Detect which cell encompasses the target text, then output its (x, y) center coordinate. 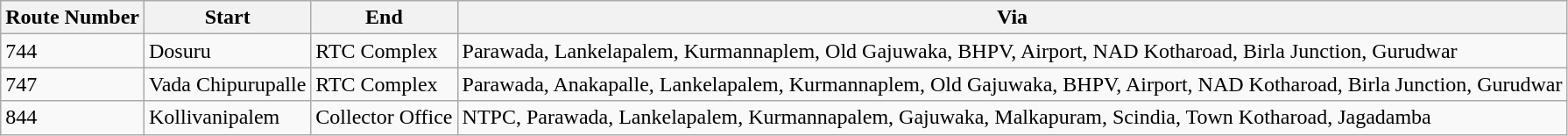
End (384, 18)
Route Number (73, 18)
Parawada, Anakapalle, Lankelapalem, Kurmannaplem, Old Gajuwaka, BHPV, Airport, NAD Kotharoad, Birla Junction, Gurudwar (1013, 84)
Kollivanipalem (227, 118)
744 (73, 51)
Via (1013, 18)
Vada Chipurupalle (227, 84)
Start (227, 18)
Parawada, Lankelapalem, Kurmannaplem, Old Gajuwaka, BHPV, Airport, NAD Kotharoad, Birla Junction, Gurudwar (1013, 51)
NTPC, Parawada, Lankelapalem, Kurmannapalem, Gajuwaka, Malkapuram, Scindia, Town Kotharoad, Jagadamba (1013, 118)
844 (73, 118)
Dosuru (227, 51)
Collector Office (384, 118)
747 (73, 84)
